Scan for the cell matching the given text and deliver its [X, Y] coordinate at center. 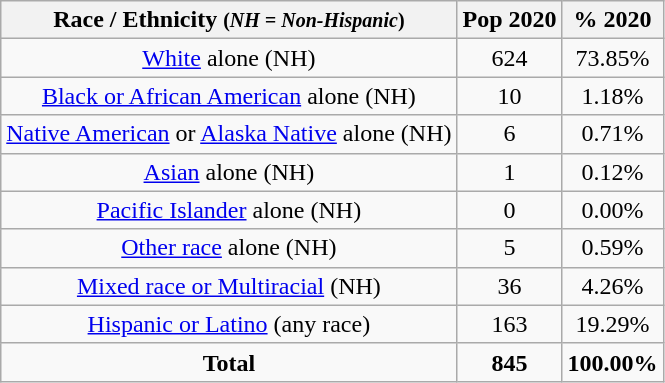
Total [229, 362]
6 [510, 134]
4.26% [612, 286]
5 [510, 248]
Native American or Alaska Native alone (NH) [229, 134]
0.59% [612, 248]
0.12% [612, 172]
Pacific Islander alone (NH) [229, 210]
Black or African American alone (NH) [229, 96]
73.85% [612, 58]
624 [510, 58]
Asian alone (NH) [229, 172]
1.18% [612, 96]
Race / Ethnicity (NH = Non-Hispanic) [229, 20]
% 2020 [612, 20]
0 [510, 210]
100.00% [612, 362]
19.29% [612, 324]
Mixed race or Multiracial (NH) [229, 286]
0.71% [612, 134]
163 [510, 324]
0.00% [612, 210]
White alone (NH) [229, 58]
36 [510, 286]
Pop 2020 [510, 20]
1 [510, 172]
845 [510, 362]
10 [510, 96]
Hispanic or Latino (any race) [229, 324]
Other race alone (NH) [229, 248]
